For the text-containing cell, return its midpoint in (X, Y) coordinate format. 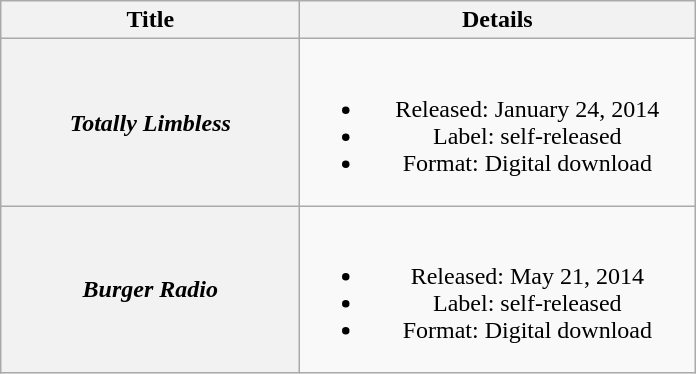
Burger Radio (150, 290)
Released: January 24, 2014Label: self-releasedFormat: Digital download (498, 122)
Released: May 21, 2014Label: self-releasedFormat: Digital download (498, 290)
Title (150, 20)
Totally Limbless (150, 122)
Details (498, 20)
